Determine the [X, Y] coordinate at the center of the cell enclosing the given text.  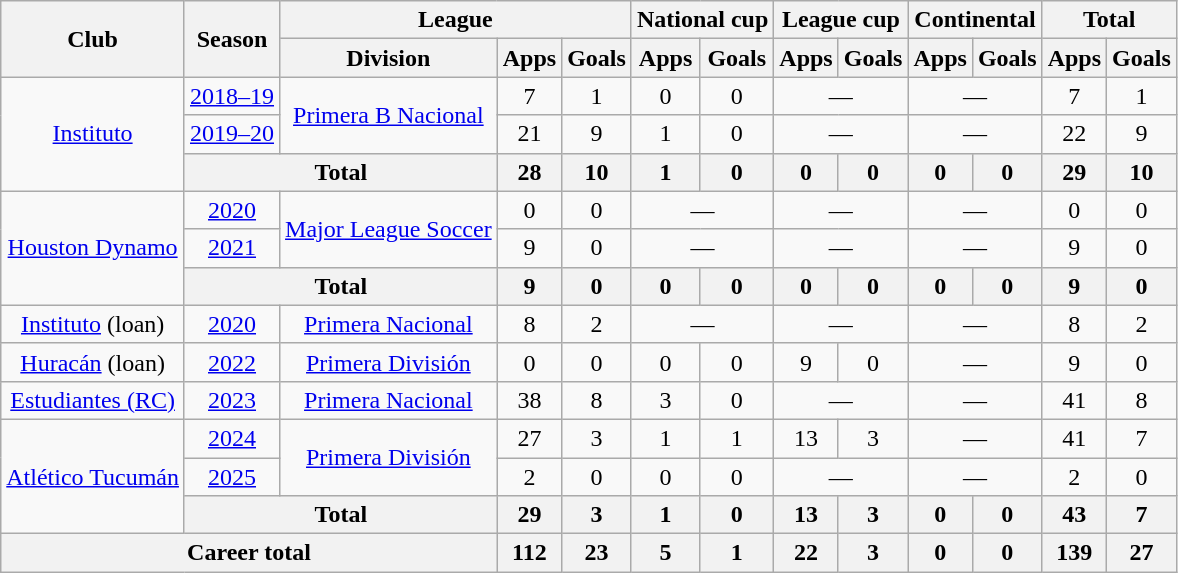
2018–19 [232, 96]
Career total [249, 553]
112 [529, 553]
21 [529, 134]
5 [665, 553]
Season [232, 39]
Instituto (loan) [93, 324]
2019–20 [232, 134]
2023 [232, 400]
2024 [232, 438]
Major League Soccer [389, 229]
38 [529, 400]
Continental [975, 20]
League cup [841, 20]
Division [389, 58]
Instituto [93, 134]
28 [529, 172]
Estudiantes (RC) [93, 400]
Huracán (loan) [93, 362]
139 [1074, 553]
Primera B Nacional [389, 115]
23 [597, 553]
Houston Dynamo [93, 248]
43 [1074, 515]
2025 [232, 477]
League [456, 20]
Club [93, 39]
2021 [232, 248]
Atlético Tucumán [93, 476]
2022 [232, 362]
National cup [702, 20]
